Return the (X, Y) coordinate for the center point of the cell that contains the specified text.  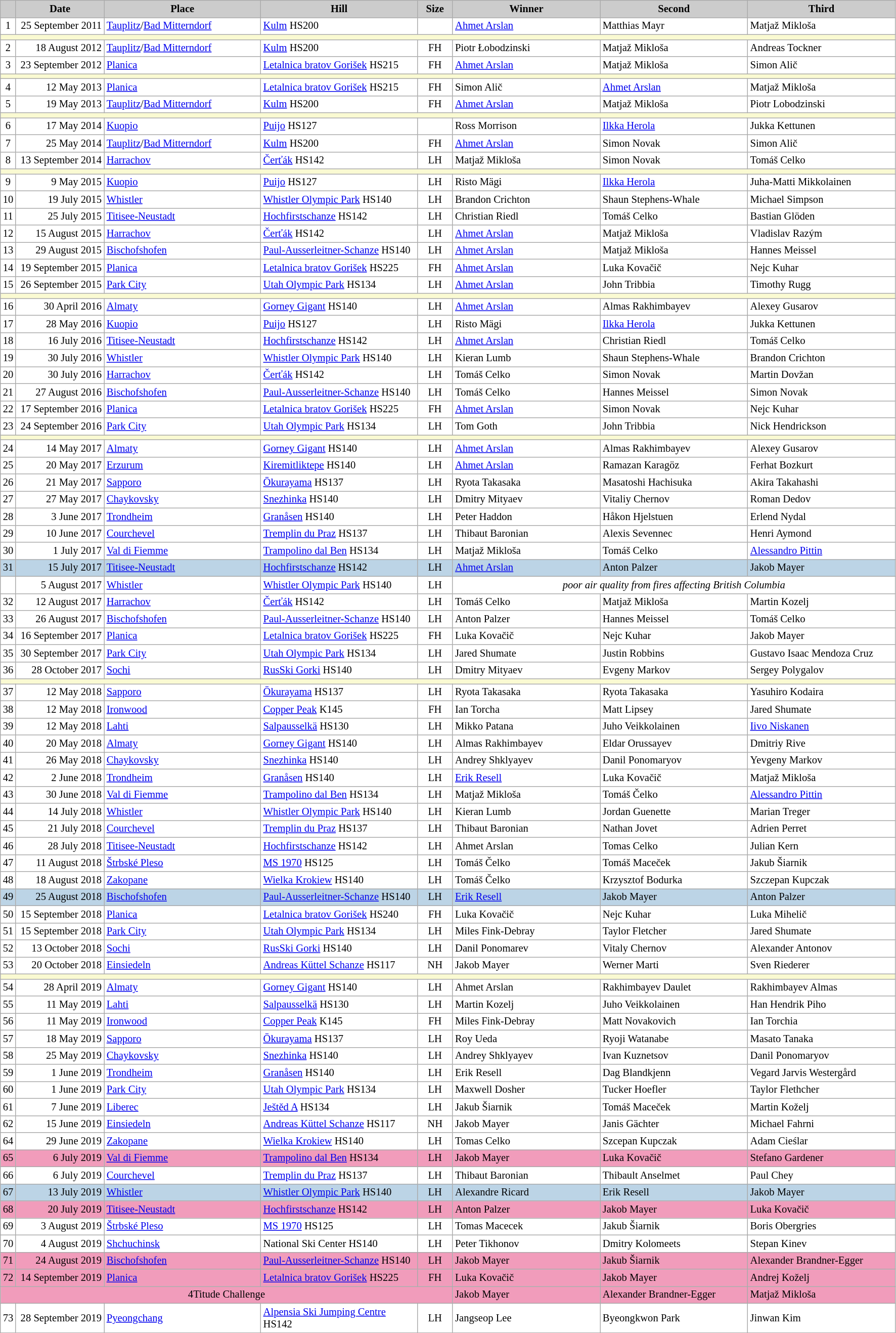
14 July 2018 (60, 812)
14 May 2017 (60, 448)
13 July 2019 (60, 1192)
16 September 2017 (60, 636)
24 September 2016 (60, 426)
Evgeny Markov (674, 670)
Place (183, 9)
Boris Obergries (822, 1226)
67 (8, 1192)
Danil Ponomarev (526, 949)
19 (8, 358)
20 (8, 375)
28 October 2017 (60, 670)
Pyeongchang (183, 1318)
59 (8, 1073)
21 May 2017 (60, 482)
53 (8, 965)
73 (8, 1318)
Luka Mihelič (822, 914)
Piotr Łobodzinski (526, 48)
Second (674, 9)
Martin Dovžan (822, 375)
64 (8, 1141)
Rakhimbayev Almas (822, 987)
Justin Robbins (674, 653)
12 May 2013 (60, 87)
Alexis Sevennec (674, 534)
10 June 2017 (60, 534)
Paul Chey (822, 1175)
20 July 2019 (60, 1210)
8 (8, 160)
72 (8, 1277)
Andrej Koželj (822, 1277)
15 July 2017 (60, 568)
30 September 2017 (60, 653)
11 (8, 217)
60 (8, 1090)
10 (8, 199)
9 May 2015 (60, 182)
3 August 2019 (60, 1226)
49 (8, 897)
Tomas Macecek (526, 1226)
Vitaly Chernov (674, 949)
Alexandre Ricard (526, 1192)
19 September 2015 (60, 268)
25 May 2019 (60, 1056)
25 July 2015 (60, 217)
Ramazan Karagöz (674, 465)
Third (822, 9)
29 (8, 534)
6 (8, 126)
Nick Hendrickson (822, 426)
16 July 2016 (60, 341)
Tucker Hoefler (674, 1090)
68 (8, 1210)
51 (8, 931)
Ross Morrison (526, 126)
Ferhat Bozkurt (822, 465)
21 (8, 392)
Dag Blandkjenn (674, 1073)
13 (8, 250)
Nathan Jovet (674, 829)
Marian Treger (822, 812)
57 (8, 1039)
Eldar Orussayev (674, 743)
21 July 2018 (60, 829)
Julian Kern (822, 846)
16 (8, 307)
20 May 2018 (60, 743)
Adrien Perret (822, 829)
Byeongkwon Park (674, 1318)
26 September 2015 (60, 285)
Kiremitliktepe HS140 (339, 465)
27 (8, 499)
Jangseop Lee (526, 1318)
23 September 2012 (60, 65)
20 May 2017 (60, 465)
30 June 2018 (60, 795)
Michael Fahrni (822, 1124)
Juha-Matti Mikkolainen (822, 182)
15 August 2015 (60, 233)
27 August 2016 (60, 392)
26 May 2018 (60, 760)
9 (8, 182)
14 (8, 268)
Matt Novakovich (674, 1021)
13 October 2018 (60, 949)
1 (8, 26)
Roy Ueda (526, 1039)
7 (8, 143)
19 May 2013 (60, 104)
Size (435, 9)
13 September 2014 (60, 160)
Henri Aymond (822, 534)
Peter Haddon (526, 517)
28 July 2018 (60, 846)
40 (8, 743)
23 (8, 426)
12 August 2017 (60, 602)
1 July 2017 (60, 551)
4Titude Challenge (227, 1295)
28 (8, 517)
Werner Marti (674, 965)
56 (8, 1021)
31 (8, 568)
15 June 2019 (60, 1124)
Ivan Kuznetsov (674, 1056)
Stepan Kinev (822, 1243)
Michael Simpson (822, 199)
Andreas Tockner (822, 48)
Winner (526, 9)
Piotr Lobodzinski (822, 104)
Alexander Antonov (822, 949)
15 (8, 285)
55 (8, 1004)
Sergey Polygalov (822, 670)
24 August 2019 (60, 1261)
35 (8, 653)
42 (8, 778)
45 (8, 829)
17 (8, 324)
Jinwan Kim (822, 1318)
Mikko Patana (526, 726)
4 August 2019 (60, 1243)
22 (8, 409)
Akira Takahashi (822, 482)
18 (8, 341)
Rakhimbayev Daulet (674, 987)
Erzurum (183, 465)
Ian Torchia (822, 1021)
Ian Torcha (526, 709)
52 (8, 949)
27 May 2017 (60, 499)
47 (8, 863)
Matthias Mayr (674, 26)
70 (8, 1243)
Håkon Hjelstuen (674, 517)
18 August 2018 (60, 880)
25 August 2018 (60, 897)
65 (8, 1158)
11 August 2018 (60, 863)
Date (60, 9)
Martin Koželj (822, 1107)
28 September 2019 (60, 1318)
Ryoji Watanabe (674, 1039)
3 (8, 65)
Timothy Rugg (822, 285)
18 May 2019 (60, 1039)
Szczepan Kupczak (822, 880)
17 September 2016 (60, 409)
Matt Lipsey (674, 709)
National Ski Center HS140 (339, 1243)
Taylor Fletcher (674, 931)
33 (8, 619)
2 (8, 48)
Iivo Niskanen (822, 726)
61 (8, 1107)
Vitaliy Chernov (674, 499)
62 (8, 1124)
50 (8, 914)
18 August 2012 (60, 48)
39 (8, 726)
Letalnica bratov Gorišek HS240 (339, 914)
4 (8, 87)
Erlend Nydal (822, 517)
Janis Gächter (674, 1124)
Yevgeny Markov (822, 760)
Szcepan Kupczak (674, 1141)
48 (8, 880)
25 September 2011 (60, 26)
20 October 2018 (60, 965)
44 (8, 812)
7 June 2019 (60, 1107)
Krzysztof Bodurka (674, 880)
29 August 2015 (60, 250)
Stefano Gardener (822, 1158)
30 (8, 551)
Hill (339, 9)
Tom Goth (526, 426)
58 (8, 1056)
Taylor Flethcher (822, 1090)
24 (8, 448)
38 (8, 709)
Jordan Guenette (674, 812)
14 September 2019 (60, 1277)
Thibault Anselmet (674, 1175)
5 (8, 104)
Dmitry Kolomeets (674, 1243)
26 August 2017 (60, 619)
Masato Tanaka (822, 1039)
poor air quality from fires affecting British Columbia (674, 585)
Sven Riederer (822, 965)
Bastian Glöden (822, 217)
Alpensia Ski Jumping Centre HS142 (339, 1318)
41 (8, 760)
Dmitriy Rive (822, 743)
Han Hendrik Piho (822, 1004)
36 (8, 670)
Ještěd A HS134 (339, 1107)
5 August 2017 (60, 585)
17 May 2014 (60, 126)
37 (8, 692)
26 (8, 482)
34 (8, 636)
Vladislav Razým (822, 233)
12 (8, 233)
43 (8, 795)
69 (8, 1226)
46 (8, 846)
66 (8, 1175)
71 (8, 1261)
Gustavo Isaac Mendoza Cruz (822, 653)
Roman Dedov (822, 499)
30 April 2016 (60, 307)
Maxwell Dosher (526, 1090)
Yasuhiro Kodaira (822, 692)
3 June 2017 (60, 517)
54 (8, 987)
2 June 2018 (60, 778)
32 (8, 602)
28 May 2016 (60, 324)
25 May 2014 (60, 143)
Shchuchinsk (183, 1243)
Vegard Jarvis Westergård (822, 1073)
28 April 2019 (60, 987)
Adam Cieślar (822, 1141)
25 (8, 465)
19 July 2015 (60, 199)
Masatoshi Hachisuka (674, 482)
Liberec (183, 1107)
29 June 2019 (60, 1141)
Peter Tikhonov (526, 1243)
